For the text-containing cell, return its midpoint in [X, Y] coordinate format. 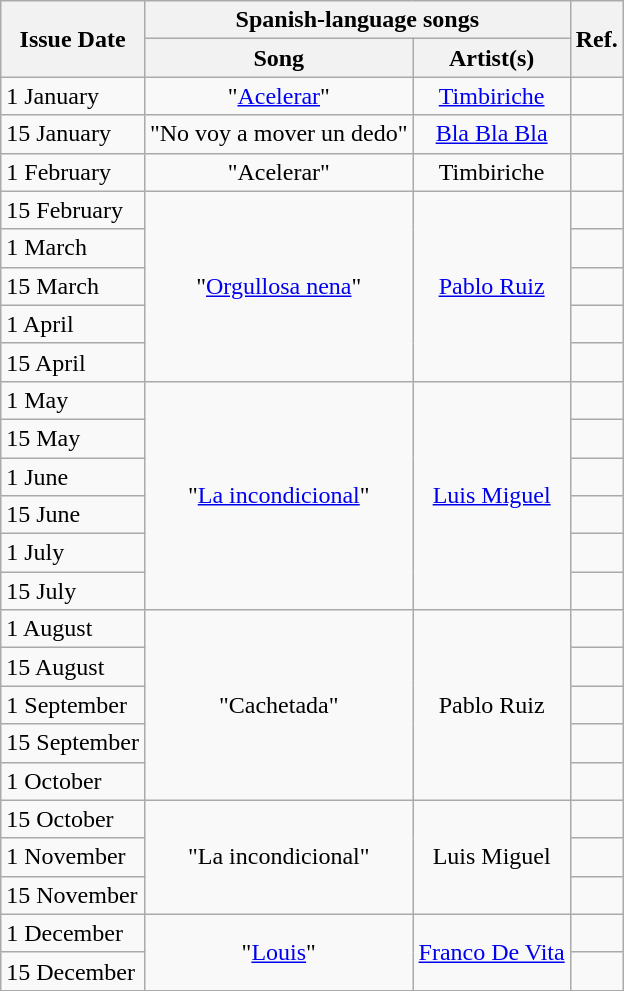
15 June [73, 515]
1 February [73, 172]
15 November [73, 895]
15 February [73, 210]
1 December [73, 933]
1 November [73, 857]
"Louis" [278, 952]
15 October [73, 819]
15 March [73, 286]
1 June [73, 477]
Ref. [596, 39]
Bla Bla Bla [492, 134]
Song [278, 58]
1 April [73, 324]
1 March [73, 248]
Franco De Vita [492, 952]
"Cachetada" [278, 705]
15 December [73, 971]
15 August [73, 667]
Issue Date [73, 39]
15 May [73, 438]
1 September [73, 705]
15 July [73, 591]
1 January [73, 96]
15 September [73, 743]
"Orgullosa nena" [278, 286]
1 July [73, 553]
Artist(s) [492, 58]
1 August [73, 629]
15 April [73, 362]
Spanish-language songs [357, 20]
15 January [73, 134]
1 October [73, 781]
1 May [73, 400]
"No voy a mover un dedo" [278, 134]
